Scan for the cell matching the given text and deliver its (x, y) coordinate at center. 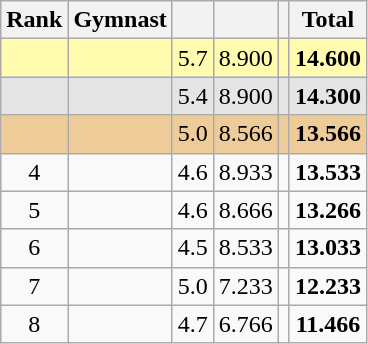
4.7 (192, 324)
5.7 (192, 58)
13.533 (328, 172)
5 (34, 210)
12.233 (328, 286)
6.766 (246, 324)
8 (34, 324)
4 (34, 172)
4.5 (192, 248)
Rank (34, 20)
8.533 (246, 248)
5.4 (192, 96)
6 (34, 248)
11.466 (328, 324)
Total (328, 20)
7.233 (246, 286)
8.566 (246, 134)
13.266 (328, 210)
13.033 (328, 248)
7 (34, 286)
8.933 (246, 172)
14.600 (328, 58)
8.666 (246, 210)
14.300 (328, 96)
13.566 (328, 134)
Gymnast (120, 20)
